Scan for the cell matching the given text and deliver its [x, y] coordinate at center. 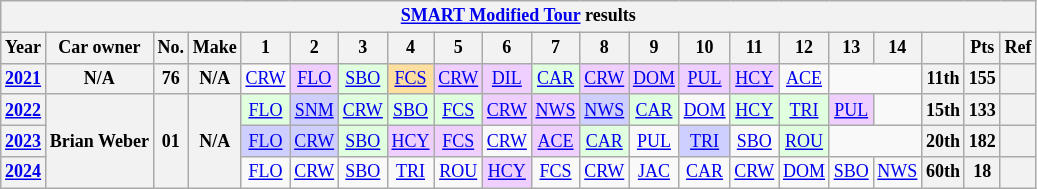
3 [362, 48]
2 [314, 48]
DIL [508, 78]
155 [982, 78]
76 [170, 78]
13 [851, 48]
7 [556, 48]
9 [654, 48]
01 [170, 141]
6 [508, 48]
SMART Modified Tour results [518, 16]
12 [804, 48]
Year [24, 48]
SNM [314, 110]
2021 [24, 78]
No. [170, 48]
1 [266, 48]
JAC [654, 172]
Make [214, 48]
8 [604, 48]
Ref [1018, 48]
133 [982, 110]
11th [944, 78]
182 [982, 140]
20th [944, 140]
Car owner [99, 48]
18 [982, 172]
Brian Weber [99, 141]
2023 [24, 140]
10 [704, 48]
11 [754, 48]
2022 [24, 110]
15th [944, 110]
5 [458, 48]
Pts [982, 48]
60th [944, 172]
2024 [24, 172]
14 [898, 48]
4 [410, 48]
